Scan for the cell matching the given text and deliver its [X, Y] coordinate at center. 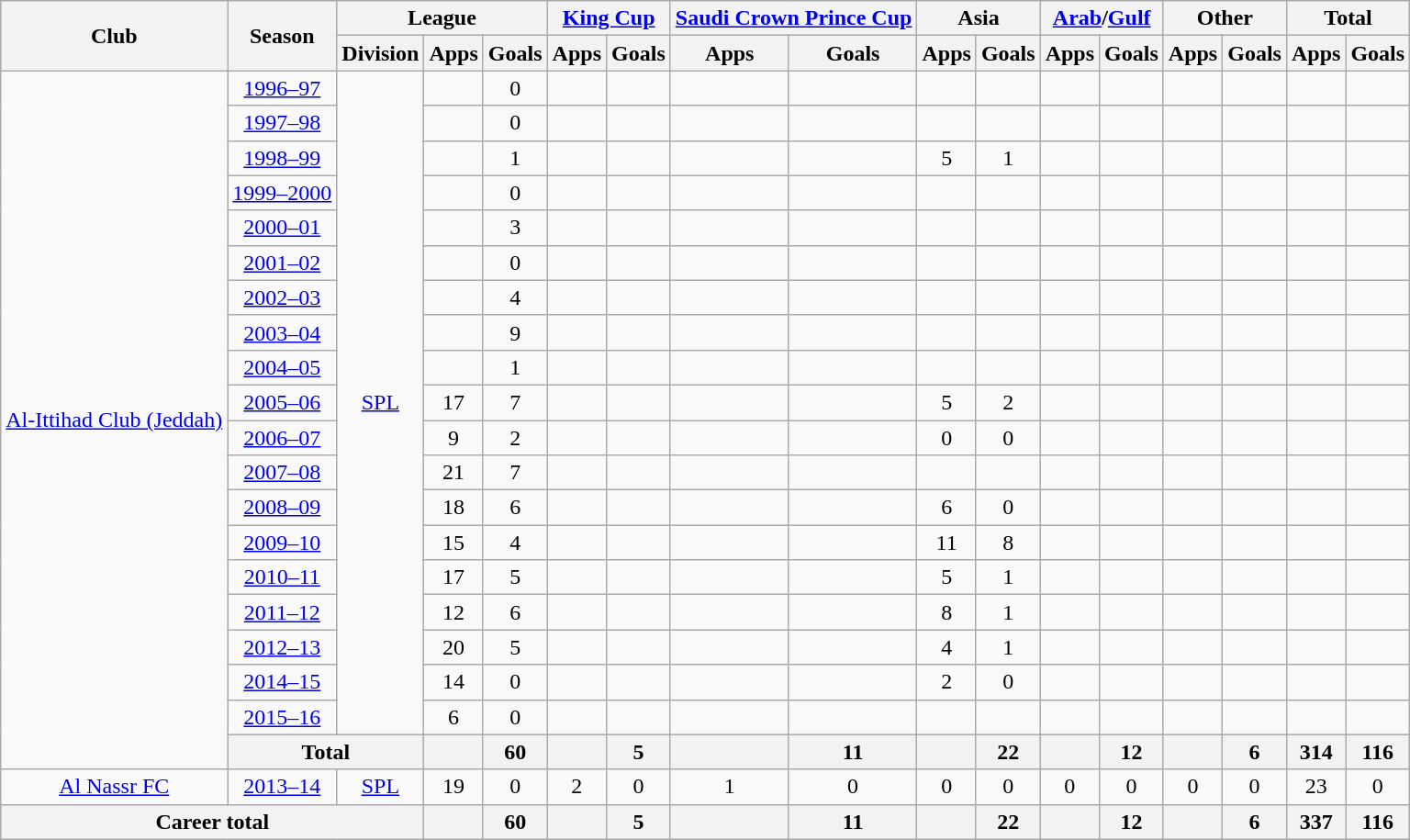
1998–99 [283, 158]
3 [515, 228]
Club [114, 36]
14 [453, 682]
337 [1315, 822]
2014–15 [283, 682]
Saudi Crown Prince Cup [793, 18]
2003–04 [283, 332]
2001–02 [283, 263]
Other [1225, 18]
1997–98 [283, 123]
2005–06 [283, 402]
2008–09 [283, 508]
21 [453, 473]
314 [1315, 752]
2004–05 [283, 367]
2002–03 [283, 297]
2011–12 [283, 612]
2015–16 [283, 717]
Career total [213, 822]
2000–01 [283, 228]
Arab/Gulf [1102, 18]
Season [283, 36]
1999–2000 [283, 193]
2013–14 [283, 787]
23 [1315, 787]
2012–13 [283, 647]
League [442, 18]
Al-Ittihad Club (Jeddah) [114, 420]
15 [453, 543]
1996–97 [283, 88]
2007–08 [283, 473]
2006–07 [283, 438]
19 [453, 787]
2009–10 [283, 543]
20 [453, 647]
18 [453, 508]
Asia [979, 18]
Al Nassr FC [114, 787]
Division [380, 53]
2010–11 [283, 577]
King Cup [609, 18]
